Scan for the cell matching the given text and deliver its (x, y) coordinate at center. 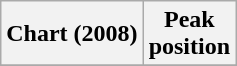
Peakposition (189, 34)
Chart (2008) (72, 34)
